Extract the (X, Y) coordinate from the center of the cell holding the provided text.  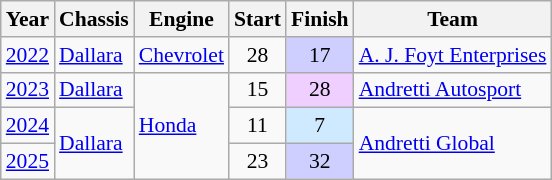
A. J. Foyt Enterprises (453, 55)
2023 (28, 90)
15 (258, 90)
Engine (182, 19)
Year (28, 19)
Andretti Global (453, 144)
11 (258, 126)
Start (258, 19)
Andretti Autosport (453, 90)
32 (320, 162)
2025 (28, 162)
Chevrolet (182, 55)
2024 (28, 126)
Chassis (94, 19)
2022 (28, 55)
17 (320, 55)
7 (320, 126)
23 (258, 162)
Finish (320, 19)
Honda (182, 126)
Team (453, 19)
